Capture the cell that displays the provided text and extract its (X, Y) central coordinate. 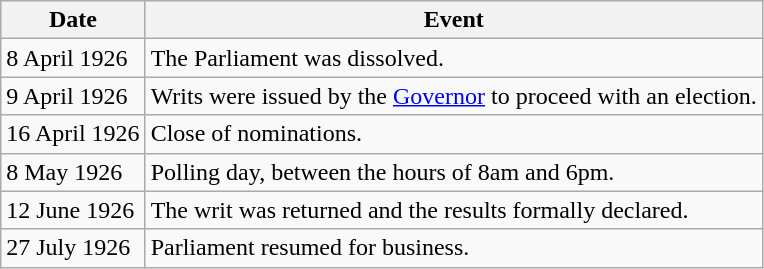
9 April 1926 (73, 96)
Close of nominations. (454, 134)
Date (73, 20)
16 April 1926 (73, 134)
12 June 1926 (73, 210)
Polling day, between the hours of 8am and 6pm. (454, 172)
The writ was returned and the results formally declared. (454, 210)
8 April 1926 (73, 58)
8 May 1926 (73, 172)
Parliament resumed for business. (454, 248)
27 July 1926 (73, 248)
The Parliament was dissolved. (454, 58)
Writs were issued by the Governor to proceed with an election. (454, 96)
Event (454, 20)
